Provide the [x, y] coordinate of the cell's center where the given text is located.  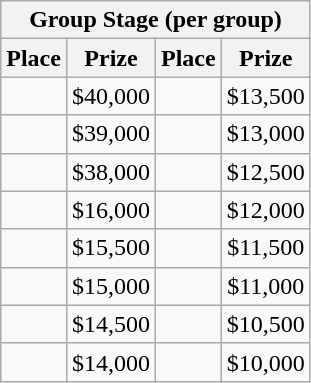
$12,000 [266, 210]
$39,000 [110, 134]
$11,500 [266, 248]
$13,500 [266, 96]
$11,000 [266, 286]
$12,500 [266, 172]
$16,000 [110, 210]
$38,000 [110, 172]
$40,000 [110, 96]
$10,500 [266, 324]
Group Stage (per group) [156, 20]
$15,000 [110, 286]
$13,000 [266, 134]
$14,000 [110, 362]
$15,500 [110, 248]
$10,000 [266, 362]
$14,500 [110, 324]
